Identify which cell holds the provided text, then report its (x, y) central coordinate. 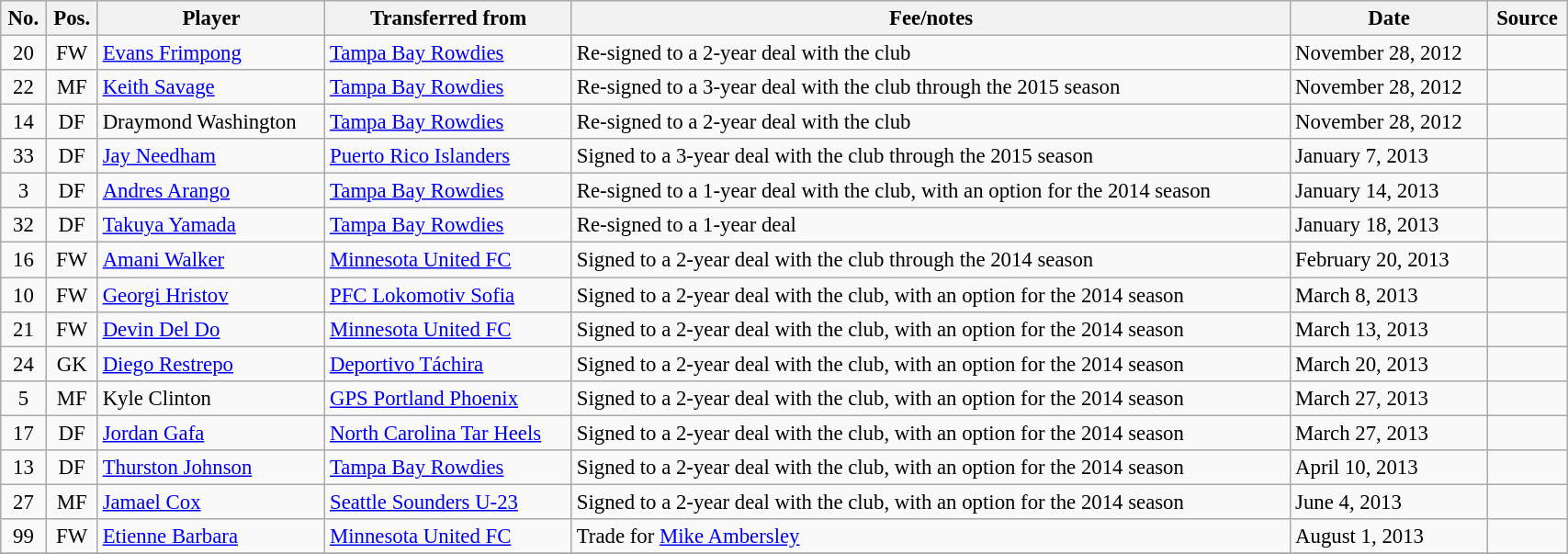
Kyle Clinton (211, 398)
North Carolina Tar Heels (448, 433)
17 (24, 433)
20 (24, 53)
33 (24, 156)
June 4, 2013 (1389, 502)
Signed to a 2-year deal with the club through the 2014 season (931, 260)
August 1, 2013 (1389, 537)
Evans Frimpong (211, 53)
13 (24, 468)
Seattle Sounders U-23 (448, 502)
Pos. (72, 18)
14 (24, 122)
Andres Arango (211, 191)
Trade for Mike Ambersley (931, 537)
Date (1389, 18)
Etienne Barbara (211, 537)
Jay Needham (211, 156)
No. (24, 18)
Signed to a 3-year deal with the club through the 2015 season (931, 156)
22 (24, 87)
3 (24, 191)
March 8, 2013 (1389, 295)
Draymond Washington (211, 122)
Keith Savage (211, 87)
Re-signed to a 1-year deal with the club, with an option for the 2014 season (931, 191)
April 10, 2013 (1389, 468)
January 14, 2013 (1389, 191)
5 (24, 398)
Source (1527, 18)
Jordan Gafa (211, 433)
Transferred from (448, 18)
Re-signed to a 3-year deal with the club through the 2015 season (931, 87)
March 13, 2013 (1389, 329)
March 20, 2013 (1389, 364)
24 (24, 364)
16 (24, 260)
February 20, 2013 (1389, 260)
Devin Del Do (211, 329)
21 (24, 329)
January 18, 2013 (1389, 225)
Player (211, 18)
Re-signed to a 1-year deal (931, 225)
Amani Walker (211, 260)
Jamael Cox (211, 502)
99 (24, 537)
Puerto Rico Islanders (448, 156)
Georgi Hristov (211, 295)
Deportivo Táchira (448, 364)
27 (24, 502)
PFC Lokomotiv Sofia (448, 295)
Diego Restrepo (211, 364)
32 (24, 225)
GK (72, 364)
Fee/notes (931, 18)
January 7, 2013 (1389, 156)
10 (24, 295)
GPS Portland Phoenix (448, 398)
Thurston Johnson (211, 468)
Takuya Yamada (211, 225)
